Locate the cell with the specified text and output its [x, y] center coordinate. 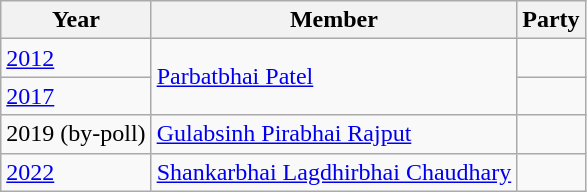
Parbatbhai Patel [334, 77]
2022 [76, 172]
2019 (by-poll) [76, 134]
Shankarbhai Lagdhirbhai Chaudhary [334, 172]
Member [334, 20]
Gulabsinh Pirabhai Rajput [334, 134]
2017 [76, 96]
Party [551, 20]
Year [76, 20]
2012 [76, 58]
